Determine the [x, y] coordinate at the center of the cell enclosing the given text.  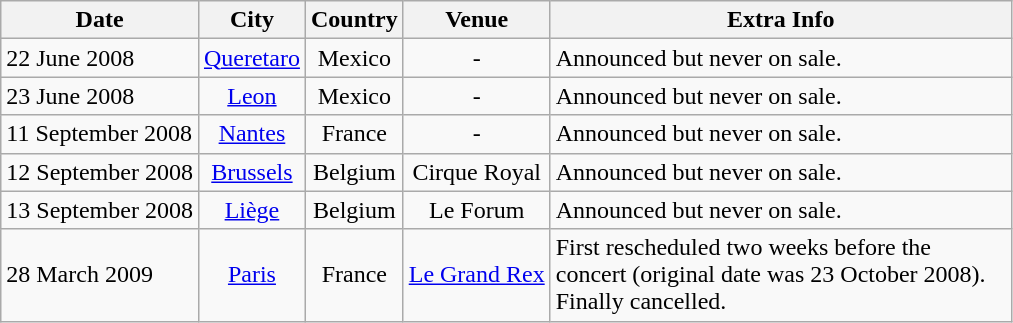
Nantes [252, 134]
Cirque Royal [476, 172]
23 June 2008 [100, 96]
Venue [476, 20]
22 June 2008 [100, 58]
Brussels [252, 172]
Leon [252, 96]
13 September 2008 [100, 210]
Le Grand Rex [476, 275]
11 September 2008 [100, 134]
12 September 2008 [100, 172]
28 March 2009 [100, 275]
Paris [252, 275]
Country [354, 20]
Queretaro [252, 58]
Date [100, 20]
Liège [252, 210]
First rescheduled two weeks before the concert (original date was 23 October 2008).Finally cancelled. [780, 275]
Le Forum [476, 210]
Extra Info [780, 20]
City [252, 20]
